Determine the (x, y) coordinate at the center of the cell enclosing the given text.  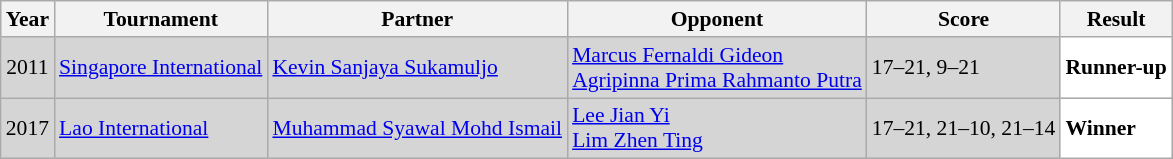
2011 (28, 68)
17–21, 21–10, 21–14 (964, 128)
Marcus Fernaldi Gideon Agripinna Prima Rahmanto Putra (717, 68)
Singapore International (160, 68)
2017 (28, 128)
Score (964, 19)
Lee Jian Yi Lim Zhen Ting (717, 128)
Partner (417, 19)
Year (28, 19)
Muhammad Syawal Mohd Ismail (417, 128)
Runner-up (1116, 68)
Lao International (160, 128)
Winner (1116, 128)
Result (1116, 19)
Tournament (160, 19)
17–21, 9–21 (964, 68)
Opponent (717, 19)
Kevin Sanjaya Sukamuljo (417, 68)
